Determine the [x, y] coordinate at the center of the cell enclosing the given text.  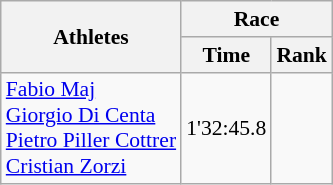
Rank [302, 55]
Fabio MajGiorgio Di CentaPietro Piller CottrerCristian Zorzi [91, 128]
Race [256, 19]
Athletes [91, 36]
1'32:45.8 [226, 128]
Time [226, 55]
